Find where the given text appears and provide that cell's center as (X, Y) coordinate. 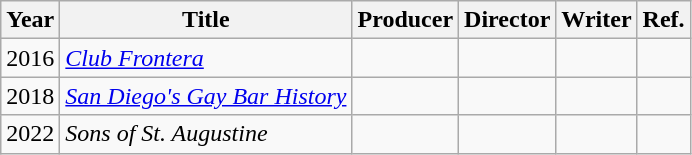
Producer (406, 20)
2016 (30, 58)
San Diego's Gay Bar History (206, 96)
Ref. (664, 20)
Year (30, 20)
2018 (30, 96)
Writer (596, 20)
Club Frontera (206, 58)
Title (206, 20)
2022 (30, 134)
Director (508, 20)
Sons of St. Augustine (206, 134)
